Detect which cell encompasses the target text, then output its (X, Y) center coordinate. 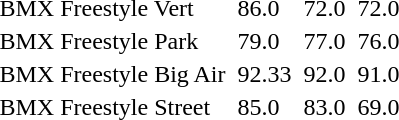
92.0 (324, 74)
92.33 (264, 74)
79.0 (264, 41)
77.0 (324, 41)
